For the text-containing cell, return its midpoint in [x, y] coordinate format. 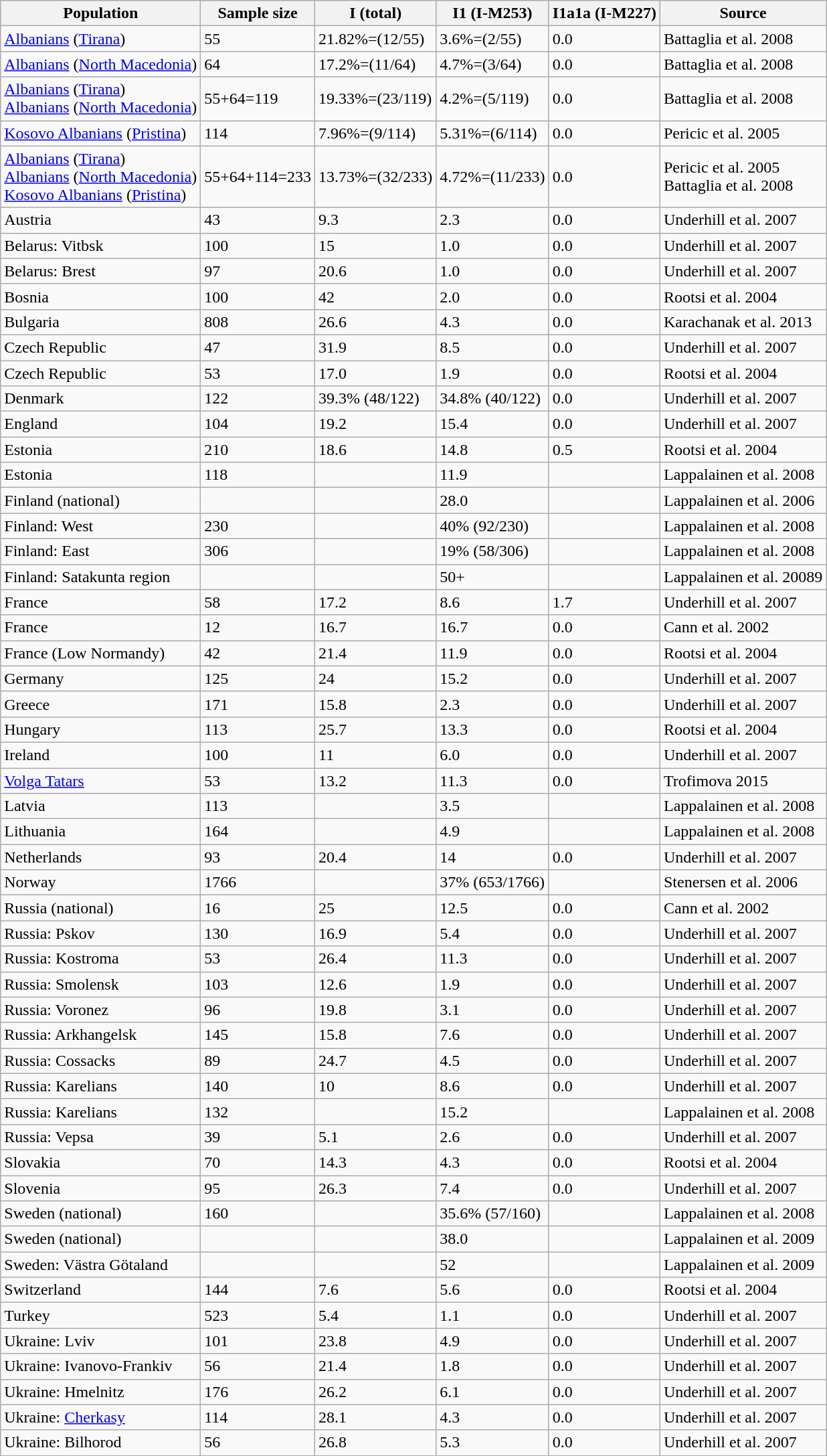
Greece [100, 704]
23.8 [376, 1341]
Albanians (Tirana)Albanians (North Macedonia)Kosovo Albanians (Pristina) [100, 177]
35.6% (57/160) [492, 1214]
55+64=119 [258, 99]
523 [258, 1315]
Trofimova 2015 [743, 781]
5.1 [376, 1137]
140 [258, 1086]
31.9 [376, 347]
Turkey [100, 1315]
2.6 [492, 1137]
Germany [100, 678]
Belarus: Vitbsk [100, 246]
21.82%=(12/55) [376, 39]
96 [258, 1010]
Denmark [100, 399]
17.2%=(11/64) [376, 64]
11 [376, 755]
16 [258, 908]
145 [258, 1035]
25 [376, 908]
3.1 [492, 1010]
Volga Tatars [100, 781]
19.2 [376, 424]
5.3 [492, 1443]
160 [258, 1214]
8.5 [492, 347]
28.0 [492, 500]
France (Low Normandy) [100, 653]
14 [492, 857]
17.2 [376, 602]
I1 (I-M253) [492, 13]
230 [258, 526]
4.5 [492, 1061]
37% (653/1766) [492, 883]
104 [258, 424]
5.6 [492, 1290]
19.8 [376, 1010]
Bulgaria [100, 322]
12 [258, 628]
Albanians (Tirana)Albanians (North Macedonia) [100, 99]
Russia: Arkhangelsk [100, 1035]
Russia: Voronez [100, 1010]
97 [258, 271]
13.3 [492, 729]
26.3 [376, 1188]
1766 [258, 883]
Ukraine: Ivanovo-Frankiv [100, 1366]
47 [258, 347]
7.96%=(9/114) [376, 133]
13.2 [376, 781]
14.3 [376, 1162]
Slovenia [100, 1188]
39 [258, 1137]
55+64+114=233 [258, 177]
40% (92/230) [492, 526]
171 [258, 704]
1.8 [492, 1366]
15.4 [492, 424]
Sweden: Västra Götaland [100, 1265]
6.0 [492, 755]
1.7 [604, 602]
England [100, 424]
Slovakia [100, 1162]
Albanians (Tirana) [100, 39]
26.6 [376, 322]
Karachanak et al. 2013 [743, 322]
Ireland [100, 755]
103 [258, 984]
24.7 [376, 1061]
132 [258, 1111]
Pericic et al. 2005Battaglia et al. 2008 [743, 177]
Bosnia [100, 296]
Finland: East [100, 551]
26.8 [376, 1443]
20.4 [376, 857]
24 [376, 678]
808 [258, 322]
10 [376, 1086]
Lithuania [100, 832]
Austria [100, 220]
2.0 [492, 296]
12.6 [376, 984]
Russia: Vepsa [100, 1137]
Norway [100, 883]
I (total) [376, 13]
50+ [492, 577]
58 [258, 602]
Kosovo Albanians (Pristina) [100, 133]
Finland: West [100, 526]
13.73%=(32/233) [376, 177]
210 [258, 450]
Hungary [100, 729]
14.8 [492, 450]
16.9 [376, 933]
18.6 [376, 450]
26.2 [376, 1392]
4.7%=(3/64) [492, 64]
Ukraine: Lviv [100, 1341]
17.0 [376, 373]
3.6%=(2/55) [492, 39]
Source [743, 13]
130 [258, 933]
118 [258, 475]
19.33%=(23/119) [376, 99]
19% (58/306) [492, 551]
28.1 [376, 1417]
Finland: Satakunta region [100, 577]
93 [258, 857]
Netherlands [100, 857]
306 [258, 551]
101 [258, 1341]
4.2%=(5/119) [492, 99]
0.5 [604, 450]
34.8% (40/122) [492, 399]
Russia: Cossacks [100, 1061]
70 [258, 1162]
144 [258, 1290]
1.1 [492, 1315]
Switzerland [100, 1290]
Ukraine: Cherkasy [100, 1417]
12.5 [492, 908]
164 [258, 832]
7.4 [492, 1188]
55 [258, 39]
Pericic et al. 2005 [743, 133]
Latvia [100, 806]
6.1 [492, 1392]
Sample size [258, 13]
52 [492, 1265]
I1a1a (I-M227) [604, 13]
5.31%=(6/114) [492, 133]
64 [258, 64]
Russia: Pskov [100, 933]
Russia: Smolensk [100, 984]
Ukraine: Bilhorod [100, 1443]
Population [100, 13]
39.3% (48/122) [376, 399]
176 [258, 1392]
125 [258, 678]
Russia: Kostroma [100, 959]
9.3 [376, 220]
4.72%=(11/233) [492, 177]
89 [258, 1061]
3.5 [492, 806]
26.4 [376, 959]
Lappalainen et al. 20089 [743, 577]
Lappalainen et al. 2006 [743, 500]
38.0 [492, 1239]
122 [258, 399]
43 [258, 220]
Stenersen et al. 2006 [743, 883]
Belarus: Brest [100, 271]
Finland (national) [100, 500]
Russia (national) [100, 908]
20.6 [376, 271]
15 [376, 246]
Ukraine: Hmelnitz [100, 1392]
Albanians (North Macedonia) [100, 64]
95 [258, 1188]
25.7 [376, 729]
